Locate the cell with the specified text and output its (x, y) center coordinate. 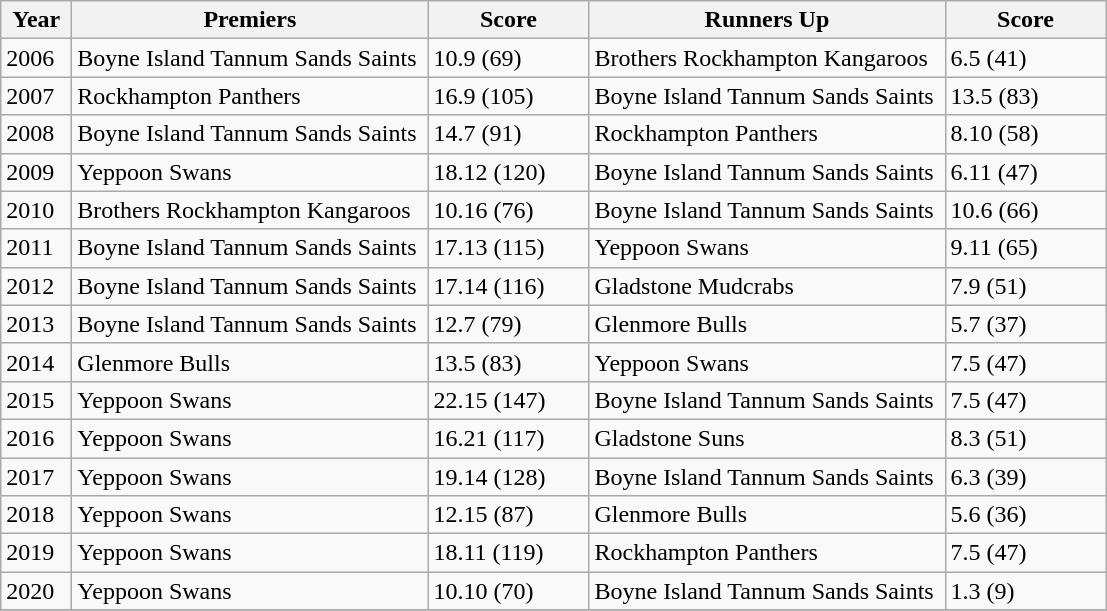
8.3 (51) (1026, 438)
2018 (36, 515)
18.12 (120) (508, 172)
Premiers (250, 20)
10.9 (69) (508, 58)
7.9 (51) (1026, 286)
2017 (36, 477)
22.15 (147) (508, 400)
6.3 (39) (1026, 477)
8.10 (58) (1026, 134)
17.14 (116) (508, 286)
Runners Up (767, 20)
2019 (36, 553)
12.7 (79) (508, 324)
Year (36, 20)
2016 (36, 438)
2014 (36, 362)
16.9 (105) (508, 96)
2007 (36, 96)
Gladstone Mudcrabs (767, 286)
2020 (36, 591)
10.16 (76) (508, 210)
2011 (36, 248)
17.13 (115) (508, 248)
16.21 (117) (508, 438)
2009 (36, 172)
14.7 (91) (508, 134)
2006 (36, 58)
2013 (36, 324)
1.3 (9) (1026, 591)
10.6 (66) (1026, 210)
10.10 (70) (508, 591)
9.11 (65) (1026, 248)
19.14 (128) (508, 477)
Gladstone Suns (767, 438)
2008 (36, 134)
6.11 (47) (1026, 172)
5.7 (37) (1026, 324)
2015 (36, 400)
5.6 (36) (1026, 515)
18.11 (119) (508, 553)
12.15 (87) (508, 515)
2012 (36, 286)
2010 (36, 210)
6.5 (41) (1026, 58)
